Find where the given text appears and provide that cell's center as (x, y) coordinate. 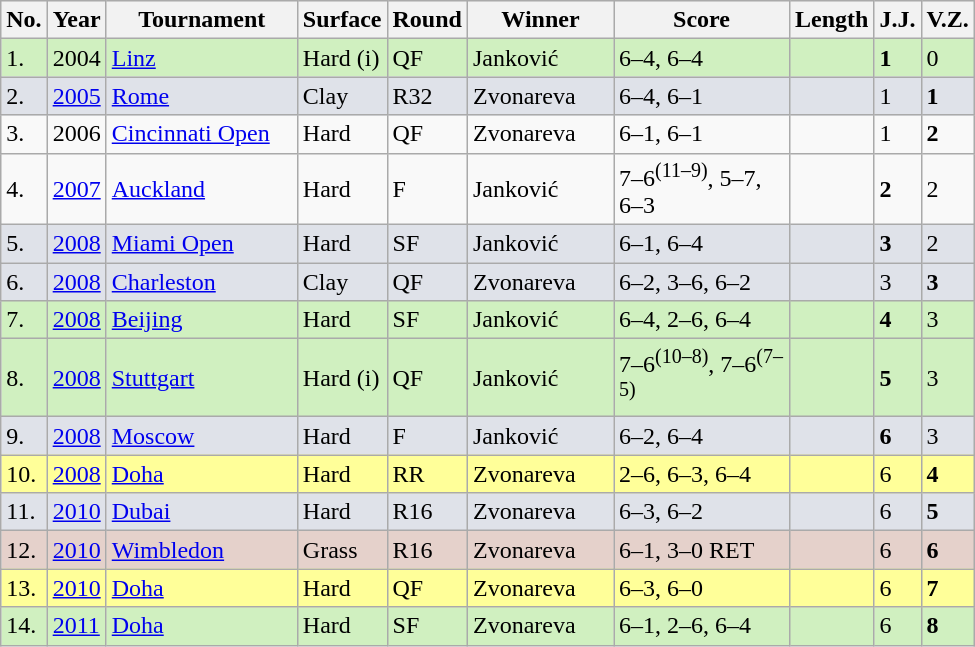
6–3, 6–2 (702, 512)
7–6(10–8), 7–6(7–5) (702, 378)
V.Z. (948, 20)
14. (24, 626)
6–4, 6–4 (702, 58)
9. (24, 436)
11. (24, 512)
6–1, 3–0 RET (702, 550)
7–6(11–9), 5–7, 6–3 (702, 189)
Moscow (202, 436)
Winner (540, 20)
6. (24, 282)
2006 (76, 134)
6–4, 2–6, 6–4 (702, 320)
8. (24, 378)
6–3, 6–0 (702, 588)
Auckland (202, 189)
2005 (76, 96)
1. (24, 58)
Cincinnati Open (202, 134)
7 (948, 588)
8 (948, 626)
0 (948, 58)
2011 (76, 626)
Wimbledon (202, 550)
Beijing (202, 320)
10. (24, 474)
6–2, 3–6, 6–2 (702, 282)
2. (24, 96)
Grass (342, 550)
Miami Open (202, 244)
2004 (76, 58)
Stuttgart (202, 378)
Dubai (202, 512)
Round (427, 20)
Surface (342, 20)
6–1, 6–1 (702, 134)
7. (24, 320)
RR (427, 474)
R32 (427, 96)
2–6, 6–3, 6–4 (702, 474)
5. (24, 244)
6–1, 2–6, 6–4 (702, 626)
6–1, 6–4 (702, 244)
3. (24, 134)
Length (832, 20)
4. (24, 189)
6–2, 6–4 (702, 436)
13. (24, 588)
Year (76, 20)
12. (24, 550)
No. (24, 20)
Rome (202, 96)
Charleston (202, 282)
J.J. (898, 20)
Score (702, 20)
6–4, 6–1 (702, 96)
Linz (202, 58)
2007 (76, 189)
Tournament (202, 20)
